Extract the [X, Y] coordinate from the center of the cell holding the provided text.  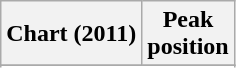
Peakposition [188, 34]
Chart (2011) [72, 34]
